Pinpoint the cell where the given text exists, returning its [x, y] midpoint coordinate. 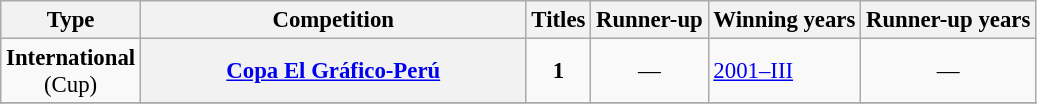
1 [558, 72]
Competition [333, 20]
International(Cup) [71, 72]
Runner-up years [948, 20]
Titles [558, 20]
Runner-up [650, 20]
Type [71, 20]
2001–III [784, 72]
Copa El Gráfico-Perú [333, 72]
Winning years [784, 20]
